Return [X, Y] of the center of cell containing provided text 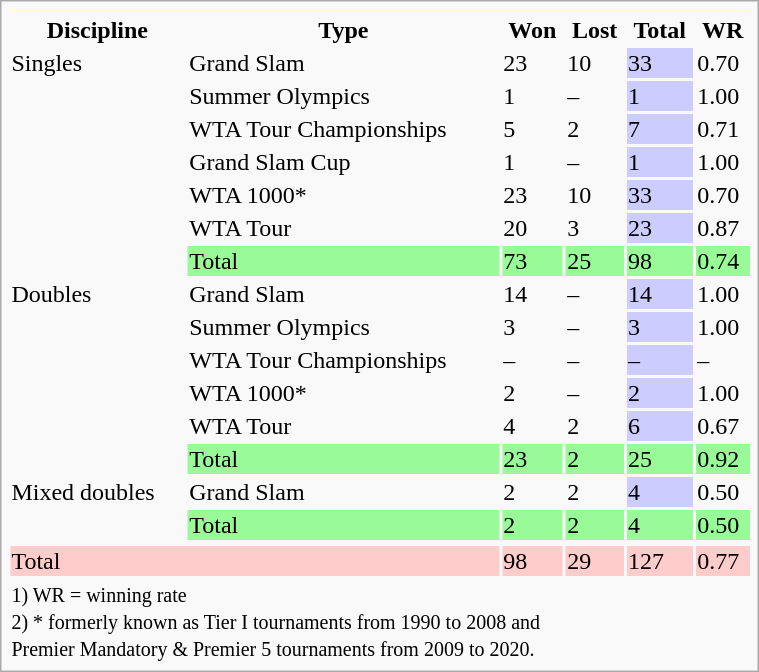
0.77 [723, 561]
Won [532, 30]
29 [595, 561]
0.87 [723, 228]
Doubles [98, 376]
6 [660, 426]
Singles [98, 162]
20 [532, 228]
Grand Slam Cup [344, 162]
WR [723, 30]
Lost [595, 30]
Type [344, 30]
0.71 [723, 129]
7 [660, 129]
0.74 [723, 261]
Mixed doubles [98, 508]
1) WR = winning rate2) * formerly known as Tier I tournaments from 1990 to 2008 and Premier Mandatory & Premier 5 tournaments from 2009 to 2020. [380, 621]
73 [532, 261]
0.67 [723, 426]
5 [532, 129]
Discipline [98, 30]
127 [660, 561]
0.92 [723, 459]
